Locate the cell with the specified text and output its [X, Y] center coordinate. 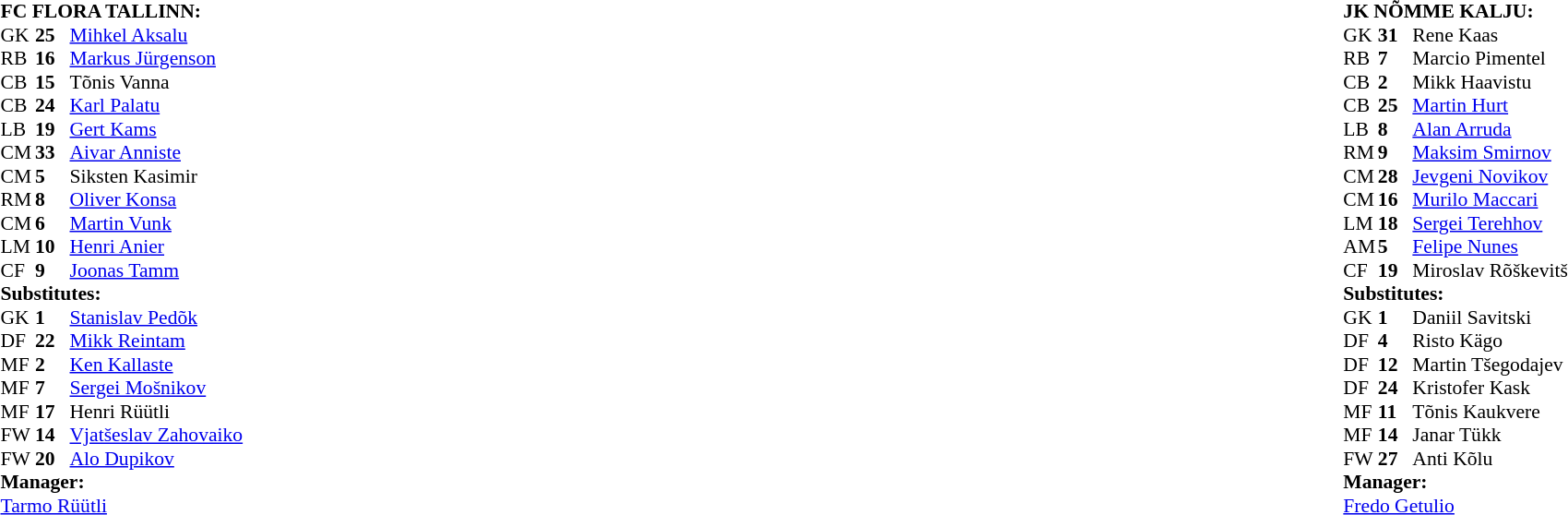
Sergei Terehhov [1491, 223]
Alan Arruda [1491, 129]
Mikk Haavistu [1491, 82]
18 [1396, 223]
Marcio Pimentel [1491, 58]
33 [53, 152]
Henri Rüütli [157, 412]
Maksim Smirnov [1491, 152]
Rene Kaas [1491, 35]
Martin Vunk [157, 223]
Martin Tšegodajev [1491, 365]
Stanislav Pedõk [157, 317]
28 [1396, 176]
10 [53, 246]
Murilo Maccari [1491, 200]
6 [53, 223]
Joonas Tamm [157, 270]
Ken Kallaste [157, 365]
Jevgeni Novikov [1491, 176]
Daniil Savitski [1491, 317]
20 [53, 459]
Vjatšeslav Zahovaiko [157, 435]
Janar Tükk [1491, 435]
4 [1396, 341]
Oliver Konsa [157, 200]
Alo Dupikov [157, 459]
Karl Palatu [157, 106]
27 [1396, 459]
Miroslav Rõškevitš [1491, 270]
31 [1396, 35]
Martin Hurt [1491, 106]
JK NÕMME KALJU: [1455, 12]
Risto Kägo [1491, 341]
Gert Kams [157, 129]
AM [1360, 246]
Siksten Kasimir [157, 176]
Aivar Anniste [157, 152]
Tõnis Kaukvere [1491, 412]
22 [53, 341]
Kristofer Kask [1491, 389]
11 [1396, 412]
Sergei Mošnikov [157, 389]
Felipe Nunes [1491, 246]
17 [53, 412]
Anti Kõlu [1491, 459]
12 [1396, 365]
Tõnis Vanna [157, 82]
Henri Anier [157, 246]
Mikk Reintam [157, 341]
FC FLORA TALLINN: [122, 12]
15 [53, 82]
Mihkel Aksalu [157, 35]
Markus Jürgenson [157, 58]
